Output the [X, Y] coordinate of the center of the cell containing the given text.  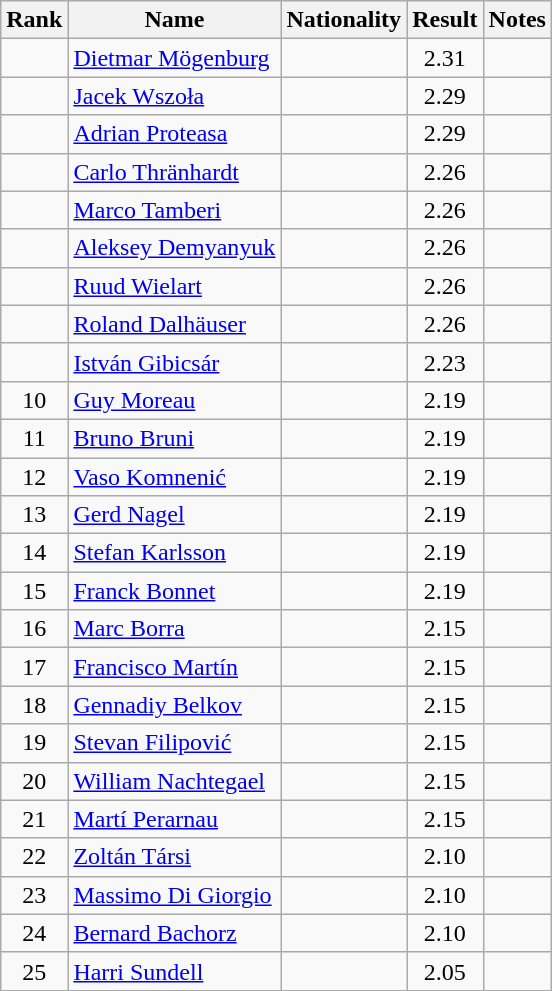
13 [34, 515]
Massimo Di Giorgio [174, 895]
Adrian Proteasa [174, 134]
24 [34, 933]
Bruno Bruni [174, 438]
Name [174, 20]
17 [34, 667]
Stevan Filipović [174, 743]
11 [34, 438]
2.31 [445, 58]
Ruud Wielart [174, 286]
Francisco Martín [174, 667]
14 [34, 553]
15 [34, 591]
25 [34, 971]
2.05 [445, 971]
Result [445, 20]
István Gibicsár [174, 362]
Stefan Karlsson [174, 553]
10 [34, 400]
Bernard Bachorz [174, 933]
Dietmar Mögenburg [174, 58]
21 [34, 819]
William Nachtegael [174, 781]
Martí Perarnau [174, 819]
Aleksey Demyanyuk [174, 248]
20 [34, 781]
Jacek Wszoła [174, 96]
Marco Tamberi [174, 210]
Harri Sundell [174, 971]
16 [34, 629]
Carlo Thränhardt [174, 172]
23 [34, 895]
Gerd Nagel [174, 515]
2.23 [445, 362]
Gennadiy Belkov [174, 705]
Vaso Komnenić [174, 477]
Guy Moreau [174, 400]
18 [34, 705]
Franck Bonnet [174, 591]
Nationality [344, 20]
Rank [34, 20]
Roland Dalhäuser [174, 324]
22 [34, 857]
19 [34, 743]
Marc Borra [174, 629]
Zoltán Társi [174, 857]
Notes [517, 20]
12 [34, 477]
